For the text-containing cell, return its midpoint in [x, y] coordinate format. 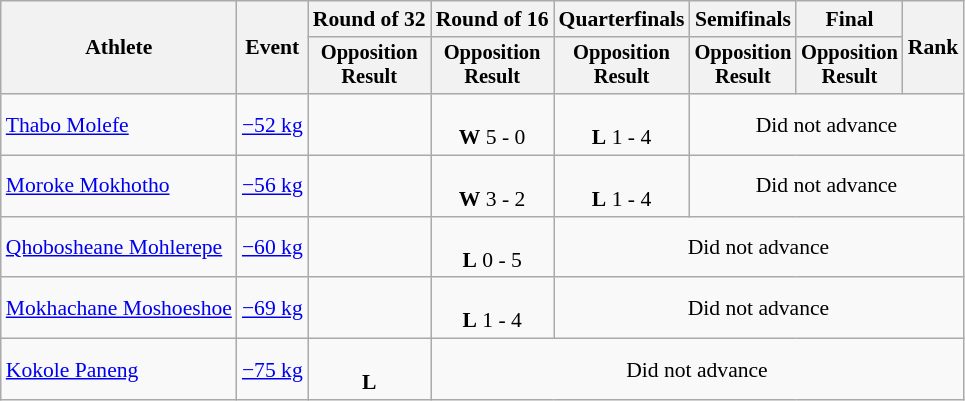
L 0 - 5 [492, 248]
Thabo Molefe [119, 124]
Kokole Paneng [119, 370]
Mokhachane Moshoeshoe [119, 308]
W 5 - 0 [492, 124]
Quarterfinals [622, 19]
W 3 - 2 [492, 186]
−75 kg [272, 370]
−69 kg [272, 308]
Rank [934, 48]
Round of 32 [370, 19]
−56 kg [272, 186]
−52 kg [272, 124]
Athlete [119, 48]
−60 kg [272, 248]
Semifinals [744, 19]
Moroke Mokhotho [119, 186]
L [370, 370]
Qhobosheane Mohlerepe [119, 248]
Final [850, 19]
Event [272, 48]
Round of 16 [492, 19]
